Return the [x, y] coordinate for the center point of the cell that contains the specified text.  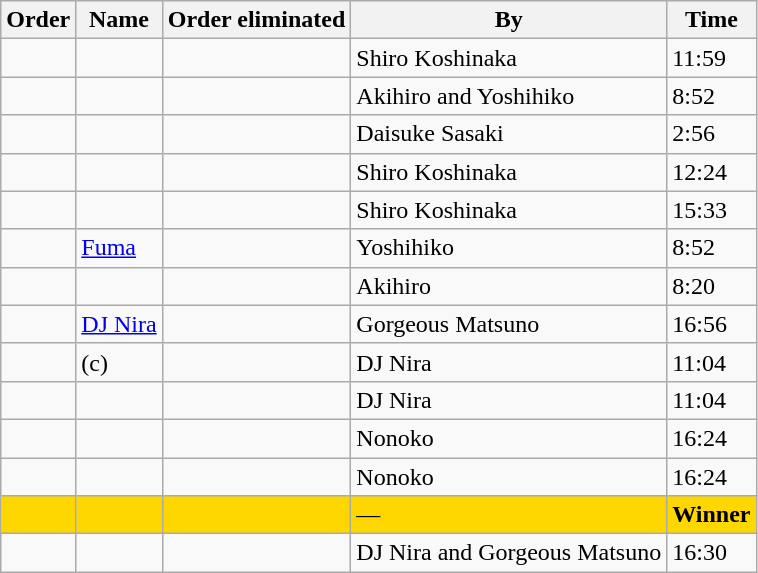
Akihiro and Yoshihiko [509, 96]
Time [712, 20]
Order [38, 20]
Akihiro [509, 286]
DJ Nira and Gorgeous Matsuno [509, 553]
Name [119, 20]
By [509, 20]
Gorgeous Matsuno [509, 324]
16:56 [712, 324]
Daisuke Sasaki [509, 134]
15:33 [712, 210]
12:24 [712, 172]
8:20 [712, 286]
16:30 [712, 553]
— [509, 515]
Yoshihiko [509, 248]
Fuma [119, 248]
11:59 [712, 58]
Winner [712, 515]
Order eliminated [256, 20]
2:56 [712, 134]
(c) [119, 362]
